Find where the given text appears and provide that cell's center as (X, Y) coordinate. 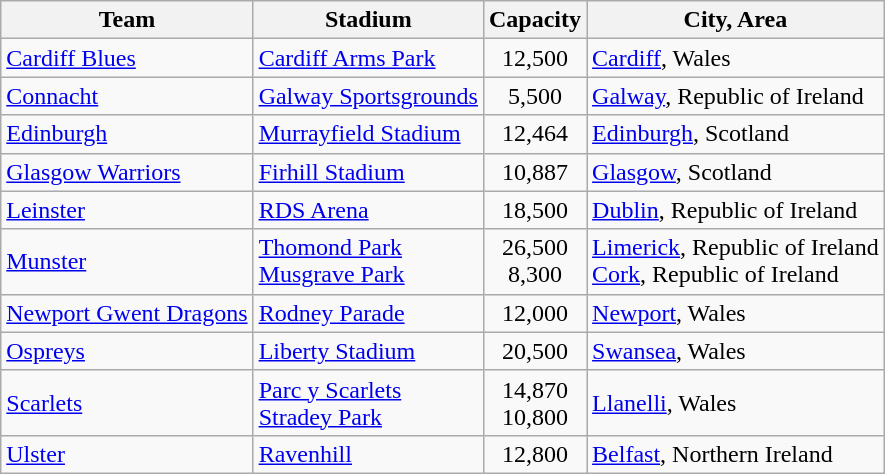
Firhill Stadium (368, 172)
Team (127, 20)
Thomond ParkMusgrave Park (368, 262)
Glasgow Warriors (127, 172)
Newport, Wales (736, 313)
12,464 (534, 134)
20,500 (534, 351)
Stadium (368, 20)
Cardiff, Wales (736, 58)
Galway Sportsgrounds (368, 96)
Llanelli, Wales (736, 402)
Ospreys (127, 351)
Murrayfield Stadium (368, 134)
Rodney Parade (368, 313)
Edinburgh, Scotland (736, 134)
18,500 (534, 210)
12,500 (534, 58)
Limerick, Republic of IrelandCork, Republic of Ireland (736, 262)
Scarlets (127, 402)
Connacht (127, 96)
10,887 (534, 172)
Edinburgh (127, 134)
Cardiff Arms Park (368, 58)
Parc y ScarletsStradey Park (368, 402)
Glasgow, Scotland (736, 172)
Dublin, Republic of Ireland (736, 210)
Cardiff Blues (127, 58)
Leinster (127, 210)
Ravenhill (368, 454)
Liberty Stadium (368, 351)
Belfast, Northern Ireland (736, 454)
Capacity (534, 20)
Munster (127, 262)
Galway, Republic of Ireland (736, 96)
26,5008,300 (534, 262)
14,87010,800 (534, 402)
Newport Gwent Dragons (127, 313)
Swansea, Wales (736, 351)
12,000 (534, 313)
5,500 (534, 96)
12,800 (534, 454)
City, Area (736, 20)
RDS Arena (368, 210)
Ulster (127, 454)
